Output the [x, y] coordinate of the center of the cell containing the given text.  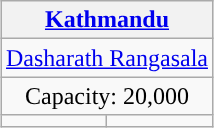
Dasharath Rangasala [106, 58]
Kathmandu [106, 20]
Capacity: 20,000 [106, 96]
